Detect which cell encompasses the target text, then output its [x, y] center coordinate. 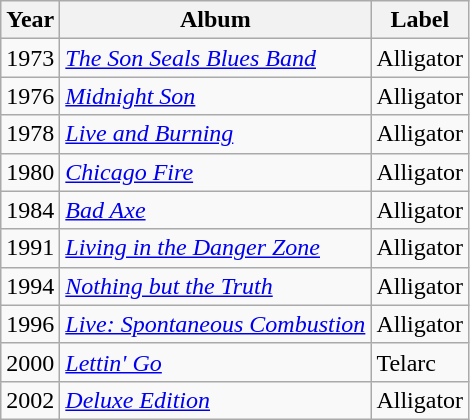
Midnight Son [216, 96]
1991 [30, 248]
1978 [30, 134]
Album [216, 20]
Bad Axe [216, 210]
Label [420, 20]
Year [30, 20]
Live and Burning [216, 134]
Chicago Fire [216, 172]
Telarc [420, 362]
1973 [30, 58]
Deluxe Edition [216, 400]
1994 [30, 286]
Lettin' Go [216, 362]
1976 [30, 96]
2002 [30, 400]
Living in the Danger Zone [216, 248]
2000 [30, 362]
1980 [30, 172]
Live: Spontaneous Combustion [216, 324]
The Son Seals Blues Band [216, 58]
1984 [30, 210]
1996 [30, 324]
Nothing but the Truth [216, 286]
